From the cell containing the given text, extract its center point as [x, y] coordinate. 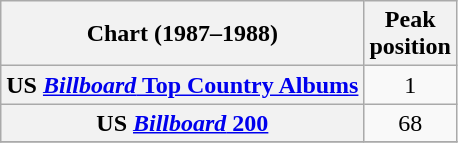
Peakposition [410, 34]
1 [410, 85]
Chart (1987–1988) [182, 34]
68 [410, 123]
US Billboard Top Country Albums [182, 85]
US Billboard 200 [182, 123]
